Find where the given text appears and provide that cell's center as [X, Y] coordinate. 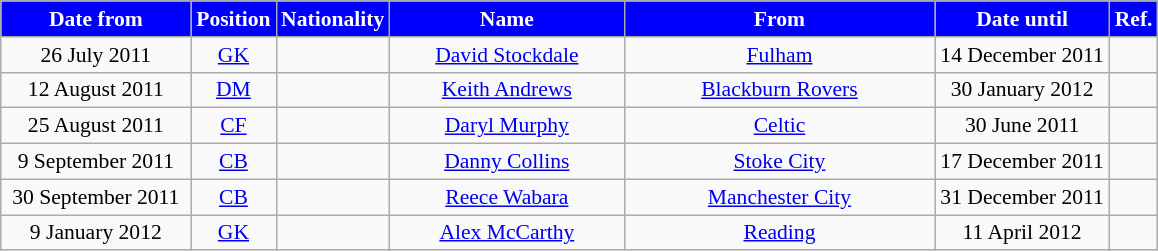
Fulham [779, 55]
DM [234, 90]
Alex McCarthy [506, 233]
Name [506, 19]
Manchester City [779, 197]
26 July 2011 [96, 55]
9 September 2011 [96, 162]
Daryl Murphy [506, 126]
Reading [779, 233]
Danny Collins [506, 162]
CF [234, 126]
30 September 2011 [96, 197]
Date from [96, 19]
Blackburn Rovers [779, 90]
14 December 2011 [1022, 55]
Keith Andrews [506, 90]
Stoke City [779, 162]
25 August 2011 [96, 126]
David Stockdale [506, 55]
Nationality [332, 19]
Reece Wabara [506, 197]
9 January 2012 [96, 233]
11 April 2012 [1022, 233]
Ref. [1134, 19]
12 August 2011 [96, 90]
Celtic [779, 126]
31 December 2011 [1022, 197]
Position [234, 19]
30 June 2011 [1022, 126]
17 December 2011 [1022, 162]
From [779, 19]
30 January 2012 [1022, 90]
Date until [1022, 19]
